Capture the cell that displays the provided text and extract its [x, y] central coordinate. 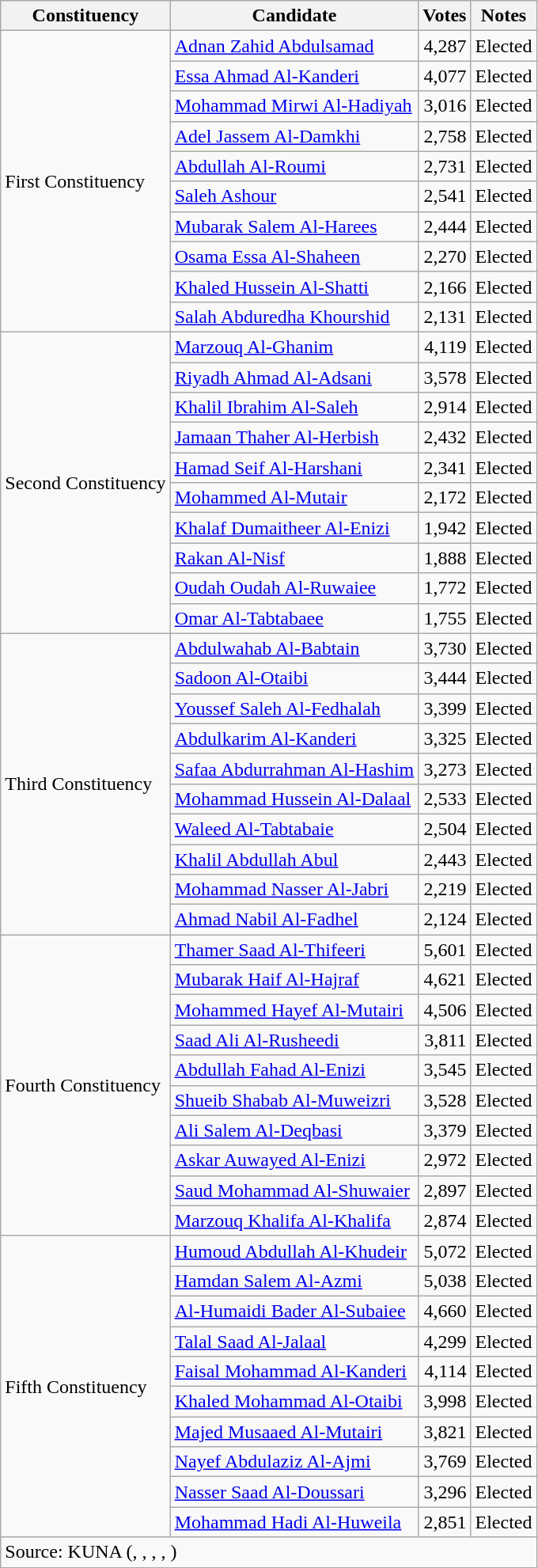
3,528 [445, 1100]
3,399 [445, 708]
Fifth Constituency [85, 1387]
Osama Essa Al-Shaheen [294, 256]
Candidate [294, 16]
2,758 [445, 136]
3,016 [445, 106]
4,506 [445, 1010]
Mohammad Mirwi Al-Hadiyah [294, 106]
Faisal Mohammad Al-Kanderi [294, 1372]
Talal Saad Al-Jalaal [294, 1342]
3,811 [445, 1040]
Ali Salem Al-Deqbasi [294, 1130]
Adnan Zahid Abdulsamad [294, 46]
2,533 [445, 799]
Source: KUNA (, , , , ) [269, 1552]
2,504 [445, 829]
Mohammad Nasser Al-Jabri [294, 890]
4,077 [445, 76]
4,299 [445, 1342]
Safaa Abdurrahman Al-Hashim [294, 769]
Shueib Shabab Al-Muweizri [294, 1100]
Jamaan Thaher Al-Herbish [294, 438]
2,972 [445, 1160]
Abdullah Al-Roumi [294, 166]
3,769 [445, 1462]
Adel Jassem Al-Damkhi [294, 136]
3,545 [445, 1070]
Essa Ahmad Al-Kanderi [294, 76]
2,341 [445, 468]
Mohammed Hayef Al-Mutairi [294, 1010]
2,731 [445, 166]
3,821 [445, 1432]
2,897 [445, 1190]
5,072 [445, 1251]
2,541 [445, 196]
3,273 [445, 769]
Mubarak Haif Al-Hajraf [294, 980]
1,888 [445, 558]
Marzouq Al-Ghanim [294, 347]
Khalil Ibrahim Al-Saleh [294, 408]
Fourth Constituency [85, 1086]
Sadoon Al-Otaibi [294, 678]
4,287 [445, 46]
1,942 [445, 528]
Saleh Ashour [294, 196]
Khalil Abdullah Abul [294, 859]
Oudah Oudah Al-Ruwaiee [294, 588]
Second Constituency [85, 483]
2,219 [445, 890]
Waleed Al-Tabtabaie [294, 829]
3,444 [445, 678]
Mohammad Hussein Al-Dalaal [294, 799]
First Constituency [85, 182]
Ahmad Nabil Al-Fadhel [294, 920]
4,119 [445, 347]
Notes [503, 16]
2,131 [445, 317]
Votes [445, 16]
5,601 [445, 950]
Omar Al-Tabtabaee [294, 618]
4,660 [445, 1311]
3,730 [445, 648]
Hamad Seif Al-Harshani [294, 468]
Khaled Hussein Al-Shatti [294, 287]
Mohammed Al-Mutair [294, 498]
3,379 [445, 1130]
1,772 [445, 588]
2,874 [445, 1221]
Nayef Abdulaziz Al-Ajmi [294, 1462]
Khaled Mohammad Al-Otaibi [294, 1402]
Mubarak Salem Al-Harees [294, 226]
4,114 [445, 1372]
Third Constituency [85, 784]
Askar Auwayed Al-Enizi [294, 1160]
Humoud Abdullah Al-Khudeir [294, 1251]
Abdulwahab Al-Babtain [294, 648]
Hamdan Salem Al-Azmi [294, 1281]
3,578 [445, 378]
Khalaf Dumaitheer Al-Enizi [294, 528]
5,038 [445, 1281]
Abdullah Fahad Al-Enizi [294, 1070]
2,172 [445, 498]
3,998 [445, 1402]
Riyadh Ahmad Al-Adsani [294, 378]
Thamer Saad Al-Thifeeri [294, 950]
2,166 [445, 287]
Nasser Saad Al-Doussari [294, 1492]
Saad Ali Al-Rusheedi [294, 1040]
Rakan Al-Nisf [294, 558]
Abdulkarim Al-Kanderi [294, 738]
2,432 [445, 438]
2,914 [445, 408]
Marzouq Khalifa Al-Khalifa [294, 1221]
Mohammad Hadi Al-Huweila [294, 1522]
Salah Abduredha Khourshid [294, 317]
2,851 [445, 1522]
3,325 [445, 738]
Majed Musaaed Al-Mutairi [294, 1432]
Al-Humaidi Bader Al-Subaiee [294, 1311]
1,755 [445, 618]
2,124 [445, 920]
Youssef Saleh Al-Fedhalah [294, 708]
3,296 [445, 1492]
Saud Mohammad Al-Shuwaier [294, 1190]
2,270 [445, 256]
2,444 [445, 226]
4,621 [445, 980]
Constituency [85, 16]
2,443 [445, 859]
